Determine the (x, y) coordinate at the center of the cell enclosing the given text.  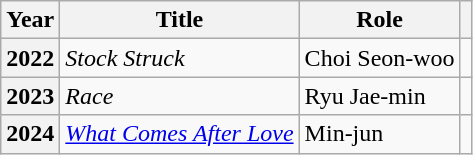
What Comes After Love (180, 134)
Choi Seon-woo (380, 58)
Min-jun (380, 134)
2022 (30, 58)
Year (30, 20)
Ryu Jae-min (380, 96)
Stock Struck (180, 58)
2024 (30, 134)
Role (380, 20)
Title (180, 20)
2023 (30, 96)
Race (180, 96)
